For the text-containing cell, return its midpoint in (x, y) coordinate format. 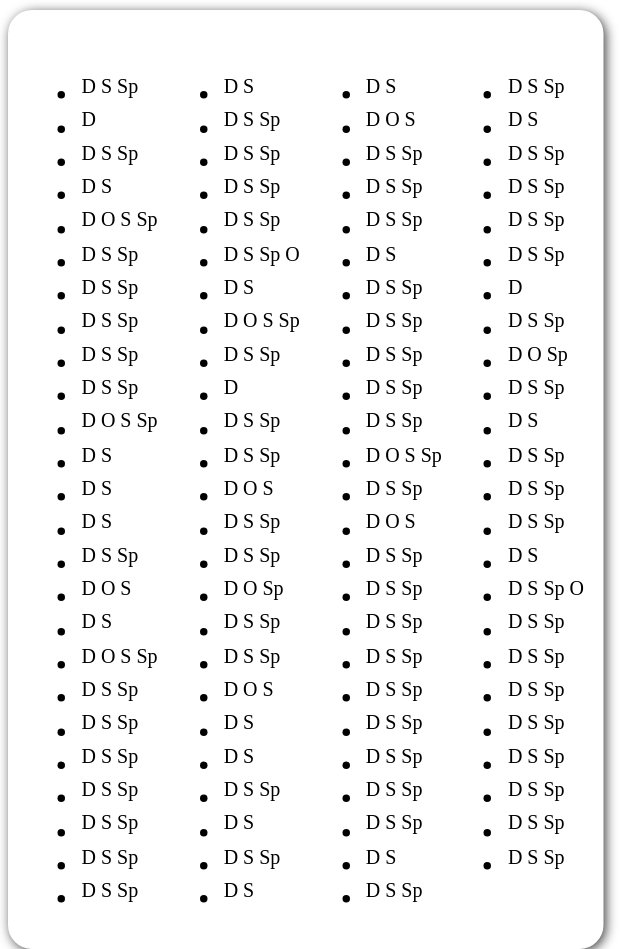
D SD S SpD S SpD S SpD S SpD S Sp OD SD O S SpD S SpDD S SpD S SpD O SD S SpD S SpD O SpD S SpD S SpD O SD SD SD S SpD SD S SpD S (232, 480)
D S SpDD S SpD SD O S SpD S SpD S SpD S SpD S SpD S SpD O S SpD SD SD SD S SpD O SD SD O S SpD S SpD S SpD S SpD S SpD S SpD S SpD S Sp (90, 480)
D S SpD SD S SpD S SpD S SpD S SpDD S SpD O SpD S SpD SD S SpD S SpD S SpD SD S Sp OD S SpD S SpD S SpD S SpD S SpD S SpD S SpD S Sp (516, 480)
D SD O SD S SpD S SpD S SpD SD S SpD S SpD S SpD S SpD S SpD O S SpD S SpD O SD S SpD S SpD S SpD S SpD S SpD S SpD S SpD S SpD S SpD SD S Sp (374, 480)
